For the text-containing cell, return its midpoint in (x, y) coordinate format. 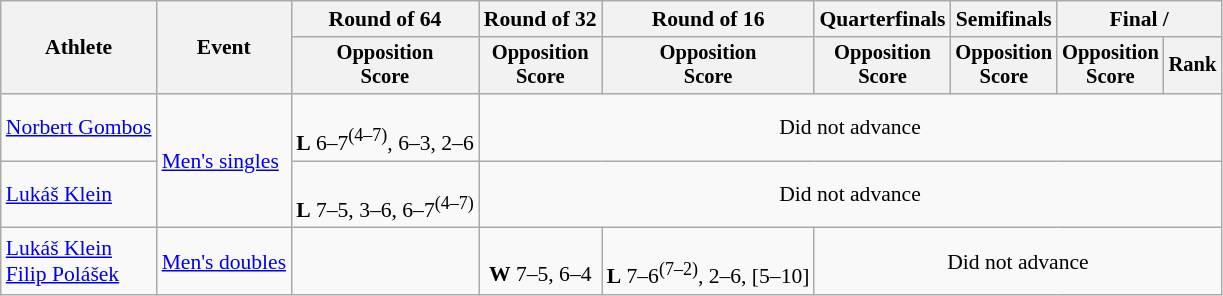
Final / (1139, 19)
Men's singles (224, 161)
Quarterfinals (882, 19)
Round of 64 (385, 19)
Norbert Gombos (79, 128)
W 7–5, 6–4 (540, 262)
Lukáš Klein (79, 194)
L 7–5, 3–6, 6–7(4–7) (385, 194)
Lukáš KleinFilip Polášek (79, 262)
L 6–7(4–7), 6–3, 2–6 (385, 128)
Event (224, 48)
L 7–6(7–2), 2–6, [5–10] (708, 262)
Round of 16 (708, 19)
Semifinals (1004, 19)
Round of 32 (540, 19)
Men's doubles (224, 262)
Rank (1193, 66)
Athlete (79, 48)
